For the text-containing cell, return its midpoint in [X, Y] coordinate format. 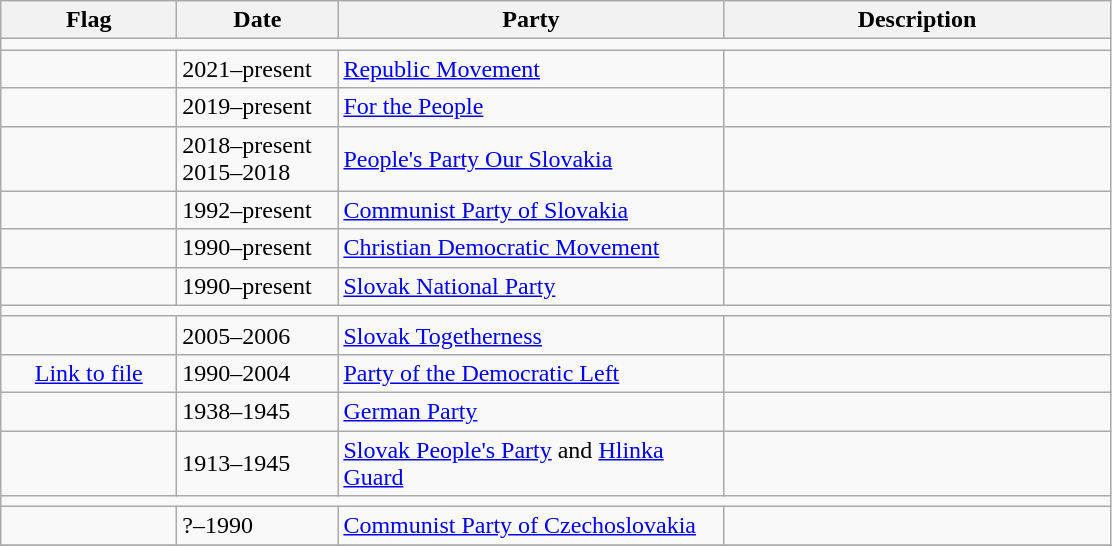
Republic Movement [531, 69]
Date [258, 20]
Communist Party of Czechoslovakia [531, 526]
1992–present [258, 210]
1938–1945 [258, 411]
Christian Democratic Movement [531, 248]
Slovak Togetherness [531, 335]
?–1990 [258, 526]
1990–2004 [258, 373]
2019–present [258, 107]
For the People [531, 107]
1913–1945 [258, 462]
Slovak National Party [531, 286]
Party [531, 20]
Link to file [89, 373]
2021–present [258, 69]
People's Party Our Slovakia [531, 158]
2018–present2015–2018 [258, 158]
Description [917, 20]
Slovak People's Party and Hlinka Guard [531, 462]
Flag [89, 20]
2005–2006 [258, 335]
German Party [531, 411]
Party of the Democratic Left [531, 373]
Communist Party of Slovakia [531, 210]
